Output the [X, Y] coordinate of the center of the cell containing the given text.  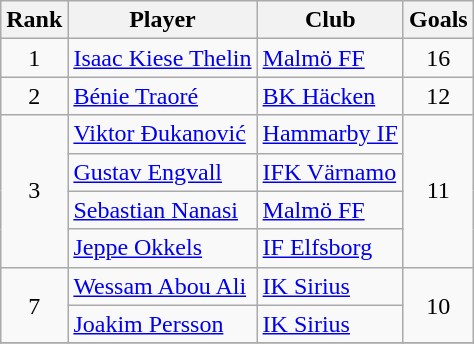
16 [438, 58]
7 [34, 305]
Sebastian Nanasi [162, 210]
1 [34, 58]
3 [34, 191]
IFK Värnamo [330, 172]
Bénie Traoré [162, 96]
Joakim Persson [162, 324]
Wessam Abou Ali [162, 286]
Goals [438, 20]
10 [438, 305]
Club [330, 20]
IF Elfsborg [330, 248]
Hammarby IF [330, 134]
Gustav Engvall [162, 172]
Player [162, 20]
12 [438, 96]
Isaac Kiese Thelin [162, 58]
11 [438, 191]
2 [34, 96]
Jeppe Okkels [162, 248]
Viktor Đukanović [162, 134]
BK Häcken [330, 96]
Rank [34, 20]
